Return the [x, y] coordinate for the center point of the cell that contains the specified text.  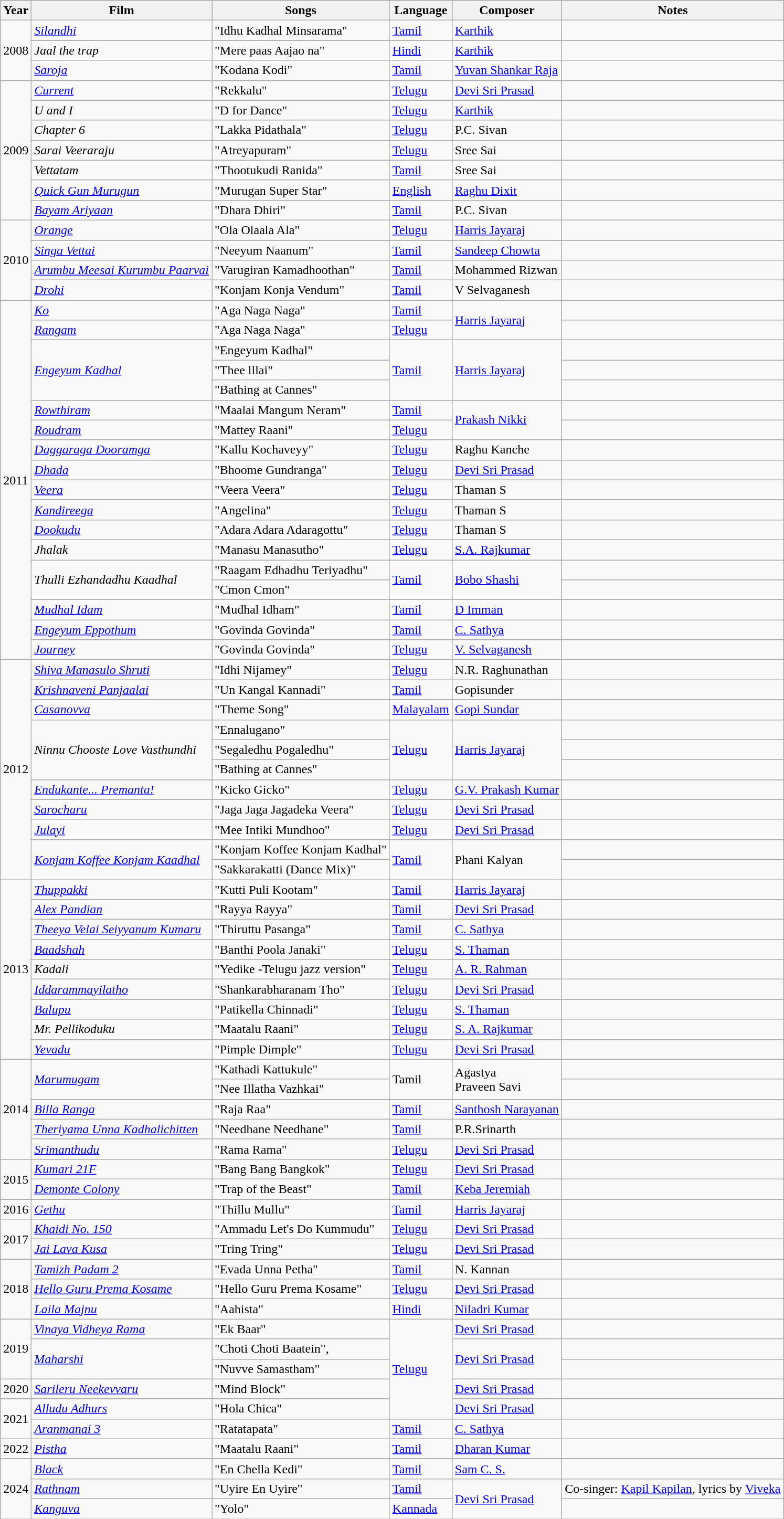
"Adara Adara Adaragottu" [301, 530]
"Ammadu Let's Do Kummudu" [301, 1229]
Gopi Sundar [507, 710]
"Nuvve Samastham" [301, 1369]
Saroja [122, 70]
2017 [16, 1239]
Hello Guru Prema Kosame [122, 1289]
Engeyum Eppothum [122, 630]
AgastyaPraveen Savi [507, 1079]
"Nee Illatha Vazhkai" [301, 1089]
"Evada Unna Petha" [301, 1269]
Endukante... Premanta! [122, 789]
"Un Kangal Kannadi" [301, 690]
Composer [507, 10]
Casanovva [122, 710]
"Mere paas Aajao na" [301, 50]
"Veera Veera" [301, 490]
Kumari 21F [122, 1169]
2013 [16, 970]
Pistha [122, 1449]
2019 [16, 1349]
Vettatam [122, 170]
Engeyum Kadhal [122, 370]
"Rayya Rayya" [301, 910]
Singa Vettai [122, 250]
Bayam Ariyaan [122, 210]
2014 [16, 1109]
"Yolo" [301, 1509]
Theeya Velai Seiyyanum Kumaru [122, 930]
Jaal the trap [122, 50]
Prakash Nikki [507, 420]
"Thootukudi Ranida" [301, 170]
"Patikella Chinnadi" [301, 1009]
"Trap of the Beast" [301, 1189]
Maharshi [122, 1359]
2018 [16, 1289]
2024 [16, 1489]
"Idhu Kadhal Minsarama" [301, 30]
"Mattey Raani" [301, 430]
2015 [16, 1179]
Konjam Koffee Konjam Kaadhal [122, 859]
Silandhi [122, 30]
"Rekkalu" [301, 90]
Daggaraga Dooramga [122, 450]
Kandireega [122, 510]
"Kathadi Kattukule" [301, 1069]
Sarai Veeraraju [122, 150]
Dhada [122, 470]
A. R. Rahman [507, 969]
Julayi [122, 829]
Co-singer: Kapil Kapilan, lyrics by Viveka [673, 1489]
Vinaya Vidheya Rama [122, 1329]
"Ola Olaala Ala" [301, 230]
Sarocharu [122, 809]
Raghu Dixit [507, 190]
Kadali [122, 969]
"Atreyapuram" [301, 150]
2012 [16, 769]
N. Kannan [507, 1269]
"Cmon Cmon" [301, 590]
Baadshah [122, 950]
Kannada [421, 1509]
V. Selvaganesh [507, 650]
Current [122, 90]
"Bhoome Gundranga" [301, 470]
"Tring Tring" [301, 1249]
P.R.Srinarth [507, 1129]
Journey [122, 650]
2011 [16, 480]
2008 [16, 50]
Srimanthudu [122, 1149]
"Manasu Manasutho" [301, 550]
Quick Gun Murugun [122, 190]
Gopisunder [507, 690]
English [421, 190]
"Neeyum Naanum" [301, 250]
Language [421, 10]
Marumugam [122, 1079]
Demonte Colony [122, 1189]
2016 [16, 1209]
Krishnaveni Panjaalai [122, 690]
Veera [122, 490]
Rathnam [122, 1489]
Drohi [122, 290]
Malayalam [421, 710]
"Engeyum Kadhal" [301, 350]
Ninnu Chooste Love Vasthundhi [122, 750]
"Thee lllai" [301, 370]
Sam C. S. [507, 1469]
Balupu [122, 1009]
"En Chella Kedi" [301, 1469]
"Theme Song" [301, 710]
Ko [122, 310]
2022 [16, 1449]
Dharan Kumar [507, 1449]
Tamizh Padam 2 [122, 1269]
S. A. Rajkumar [507, 1029]
Sandeep Chowta [507, 250]
Notes [673, 10]
Keba Jeremiah [507, 1189]
Mudhal Idam [122, 610]
Yuvan Shankar Raja [507, 70]
Mr. Pellikoduku [122, 1029]
Thuppakki [122, 890]
"Segaledhu Pogaledhu" [301, 750]
Dookudu [122, 530]
"Kicko Gicko" [301, 789]
"Konjam Koffee Konjam Kadhal" [301, 849]
2009 [16, 150]
Rangam [122, 330]
Alex Pandian [122, 910]
"Yedike -Telugu jazz version" [301, 969]
"Kutti Puli Kootam" [301, 890]
"Lakka Pidathala" [301, 130]
Khaidi No. 150 [122, 1229]
G.V. Prakash Kumar [507, 789]
"D for Dance" [301, 110]
"Raagam Edhadhu Teriyadhu" [301, 569]
"Ek Baar" [301, 1329]
"Idhi Nijamey" [301, 670]
Niladri Kumar [507, 1309]
"Uyire En Uyire" [301, 1489]
Shiva Manasulo Shruti [122, 670]
"Murugan Super Star" [301, 190]
"Banthi Poola Janaki" [301, 950]
2020 [16, 1389]
"Hello Guru Prema Kosame" [301, 1289]
"Choti Choti Baatein", [301, 1349]
Arumbu Meesai Kurumbu Paarvai [122, 270]
"Mudhal Idham" [301, 610]
2021 [16, 1419]
"Kallu Kochaveyy" [301, 450]
Gethu [122, 1209]
"Varugiran Kamadhoothan" [301, 270]
Billa Ranga [122, 1109]
Phani Kalyan [507, 859]
"Mind Block" [301, 1389]
"Aahista" [301, 1309]
"Konjam Konja Vendum" [301, 290]
Alludu Adhurs [122, 1409]
Laila Majnu [122, 1309]
Jhalak [122, 550]
"Maalai Mangum Neram" [301, 410]
"Rama Rama" [301, 1149]
"Raja Raa" [301, 1109]
"Mee Intiki Mundhoo" [301, 829]
Yevadu [122, 1049]
"Needhane Needhane" [301, 1129]
Sarileru Neekevvaru [122, 1389]
"Shankarabharanam Tho" [301, 989]
2010 [16, 260]
Aranmanai 3 [122, 1429]
Santhosh Narayanan [507, 1109]
"Thiruttu Pasanga" [301, 930]
"Sakkarakatti (Dance Mix)" [301, 869]
D Imman [507, 610]
"Ennalugano" [301, 730]
"Jaga Jaga Jagadeka Veera" [301, 809]
Mohammed Rizwan [507, 270]
Theriyama Unna Kadhalichitten [122, 1129]
V Selvaganesh [507, 290]
Jai Lava Kusa [122, 1249]
Raghu Kanche [507, 450]
Year [16, 10]
"Pimple Dimple" [301, 1049]
"Kodana Kodi" [301, 70]
Thulli Ezhandadhu Kaadhal [122, 579]
U and I [122, 110]
"Dhara Dhiri" [301, 210]
Black [122, 1469]
Chapter 6 [122, 130]
S.A. Rajkumar [507, 550]
Iddarammayilatho [122, 989]
Film [122, 10]
Rowthiram [122, 410]
"Ratatapata" [301, 1429]
Songs [301, 10]
"Angelina" [301, 510]
Bobo Shashi [507, 579]
Orange [122, 230]
Kanguva [122, 1509]
"Bang Bang Bangkok" [301, 1169]
N.R. Raghunathan [507, 670]
"Hola Chica" [301, 1409]
"Thillu Mullu" [301, 1209]
Roudram [122, 430]
